Return [X, Y] of the center of cell containing provided text 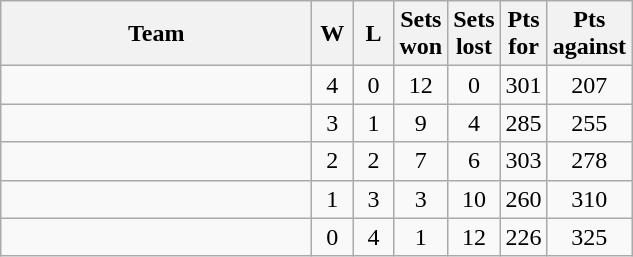
207 [589, 85]
301 [524, 85]
9 [421, 123]
226 [524, 237]
L [374, 34]
Pts for [524, 34]
Sets lost [474, 34]
325 [589, 237]
260 [524, 199]
Sets won [421, 34]
W [332, 34]
6 [474, 161]
285 [524, 123]
310 [589, 199]
Pts against [589, 34]
10 [474, 199]
Team [156, 34]
278 [589, 161]
7 [421, 161]
255 [589, 123]
303 [524, 161]
